Determine the (X, Y) coordinate at the center of the cell enclosing the given text.  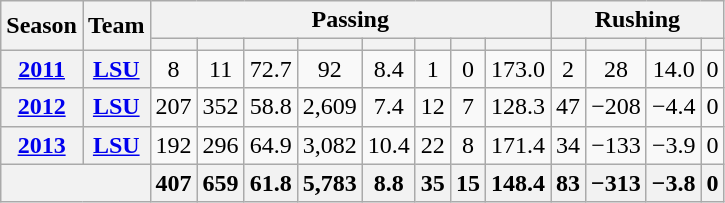
61.8 (270, 183)
659 (220, 183)
Passing (350, 20)
352 (220, 107)
15 (468, 183)
14.0 (674, 69)
2 (568, 69)
−3.9 (674, 145)
173.0 (518, 69)
64.9 (270, 145)
11 (220, 69)
72.7 (270, 69)
2011 (42, 69)
Team (116, 26)
Season (42, 26)
5,783 (330, 183)
192 (174, 145)
34 (568, 145)
22 (432, 145)
128.3 (518, 107)
−3.8 (674, 183)
58.8 (270, 107)
2,609 (330, 107)
7 (468, 107)
28 (616, 69)
−133 (616, 145)
−4.4 (674, 107)
8.8 (388, 183)
2013 (42, 145)
47 (568, 107)
207 (174, 107)
35 (432, 183)
2012 (42, 107)
−313 (616, 183)
8.4 (388, 69)
7.4 (388, 107)
3,082 (330, 145)
92 (330, 69)
296 (220, 145)
Rushing (638, 20)
−208 (616, 107)
10.4 (388, 145)
171.4 (518, 145)
12 (432, 107)
148.4 (518, 183)
83 (568, 183)
1 (432, 69)
407 (174, 183)
